Extract the (X, Y) coordinate from the center of the cell holding the provided text.  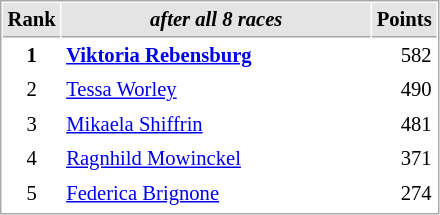
490 (404, 90)
274 (404, 194)
Tessa Worley (216, 90)
1 (32, 56)
Federica Brignone (216, 194)
481 (404, 124)
582 (404, 56)
Mikaela Shiffrin (216, 124)
5 (32, 194)
2 (32, 90)
Viktoria Rebensburg (216, 56)
371 (404, 158)
Points (404, 20)
Ragnhild Mowinckel (216, 158)
3 (32, 124)
after all 8 races (216, 20)
Rank (32, 20)
4 (32, 158)
